Identify which cell holds the provided text, then report its (x, y) central coordinate. 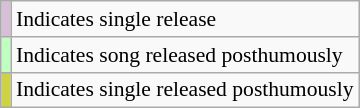
Indicates single released posthumously (185, 90)
Indicates song released posthumously (185, 55)
Indicates single release (185, 19)
